Pinpoint the cell where the given text exists, returning its [x, y] midpoint coordinate. 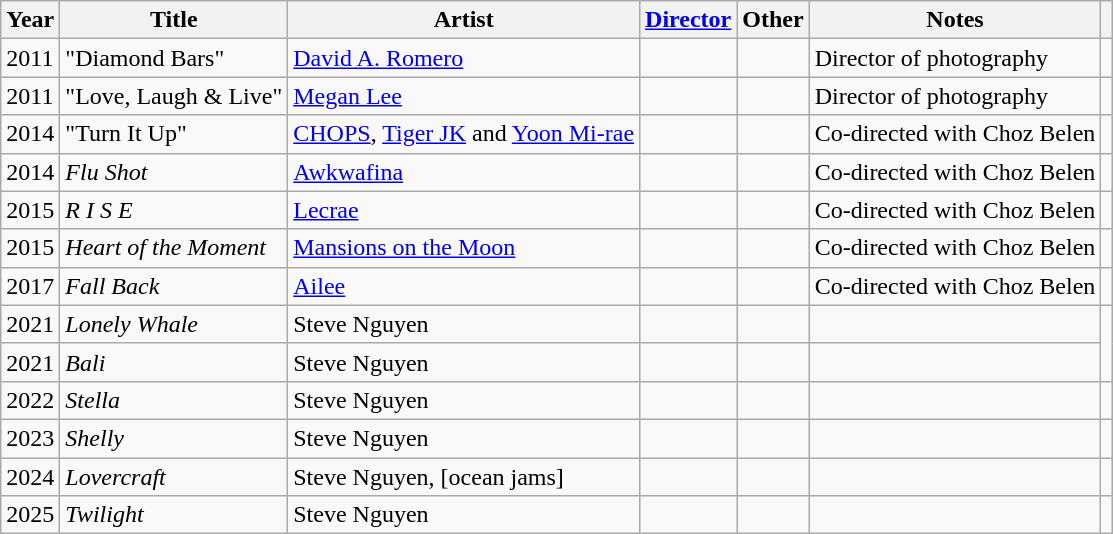
CHOPS, Tiger JK and Yoon Mi-rae [464, 134]
Director [688, 20]
2024 [30, 477]
2025 [30, 515]
"Love, Laugh & Live" [174, 96]
Heart of the Moment [174, 248]
2023 [30, 438]
Bali [174, 362]
Lovercraft [174, 477]
Twilight [174, 515]
Notes [955, 20]
2017 [30, 286]
"Turn It Up" [174, 134]
Other [773, 20]
Ailee [464, 286]
David A. Romero [464, 58]
Awkwafina [464, 172]
Year [30, 20]
Stella [174, 400]
Artist [464, 20]
Shelly [174, 438]
Megan Lee [464, 96]
Steve Nguyen, [ocean jams] [464, 477]
Fall Back [174, 286]
Lecrae [464, 210]
2022 [30, 400]
Flu Shot [174, 172]
R I S E [174, 210]
Lonely Whale [174, 324]
Title [174, 20]
"Diamond Bars" [174, 58]
Mansions on the Moon [464, 248]
